Scan for the cell matching the given text and deliver its (x, y) coordinate at center. 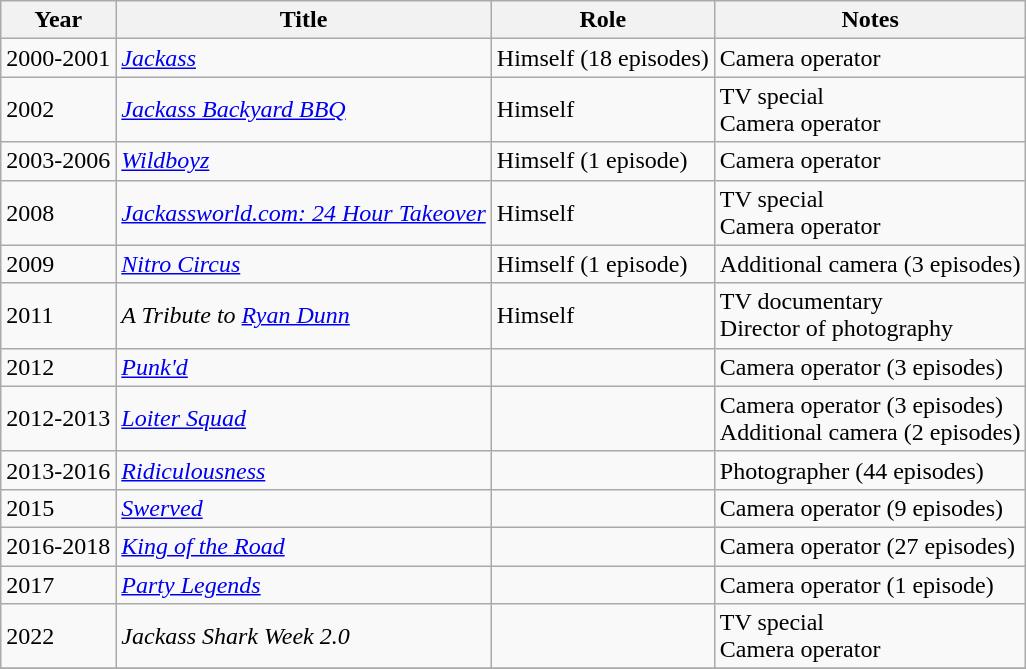
2016-2018 (58, 546)
Additional camera (3 episodes) (870, 264)
Swerved (304, 508)
Nitro Circus (304, 264)
Notes (870, 20)
2017 (58, 585)
Jackass Shark Week 2.0 (304, 636)
2011 (58, 316)
2022 (58, 636)
2012 (58, 367)
Year (58, 20)
Camera operator (27 episodes) (870, 546)
Title (304, 20)
Ridiculousness (304, 470)
2015 (58, 508)
A Tribute to Ryan Dunn (304, 316)
King of the Road (304, 546)
Photographer (44 episodes) (870, 470)
Party Legends (304, 585)
Role (602, 20)
2008 (58, 212)
Loiter Squad (304, 418)
Camera operator (3 episodes) (870, 367)
Jackassworld.com: 24 Hour Takeover (304, 212)
2009 (58, 264)
2003-2006 (58, 161)
Punk'd (304, 367)
2000-2001 (58, 58)
Camera operator (9 episodes) (870, 508)
Wildboyz (304, 161)
Jackass (304, 58)
TV documentaryDirector of photography (870, 316)
Camera operator (3 episodes)Additional camera (2 episodes) (870, 418)
2012-2013 (58, 418)
Camera operator (1 episode) (870, 585)
2002 (58, 110)
Jackass Backyard BBQ (304, 110)
Himself (18 episodes) (602, 58)
2013-2016 (58, 470)
